From the cell containing the given text, extract its center point as [X, Y] coordinate. 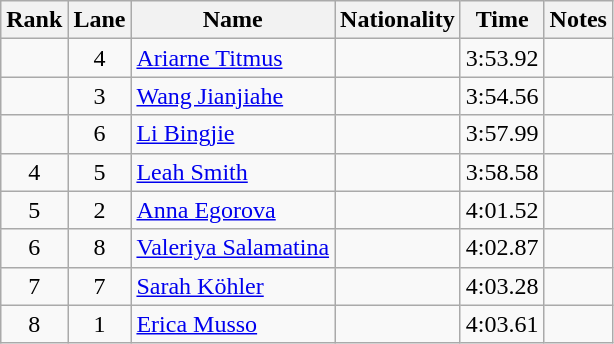
Nationality [398, 20]
Wang Jianjiahe [233, 96]
3:54.56 [502, 96]
Name [233, 20]
Erica Musso [233, 324]
1 [100, 324]
3:53.92 [502, 58]
4:02.87 [502, 248]
Lane [100, 20]
3:57.99 [502, 134]
Ariarne Titmus [233, 58]
Li Bingjie [233, 134]
Anna Egorova [233, 210]
4:01.52 [502, 210]
Valeriya Salamatina [233, 248]
3 [100, 96]
4:03.61 [502, 324]
Sarah Köhler [233, 286]
Leah Smith [233, 172]
Time [502, 20]
Notes [578, 20]
2 [100, 210]
Rank [34, 20]
3:58.58 [502, 172]
4:03.28 [502, 286]
